Capture the cell that displays the provided text and extract its [X, Y] central coordinate. 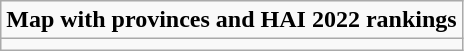
Map with provinces and HAI 2022 rankings [232, 20]
